Return [X, Y] of the center of cell containing provided text 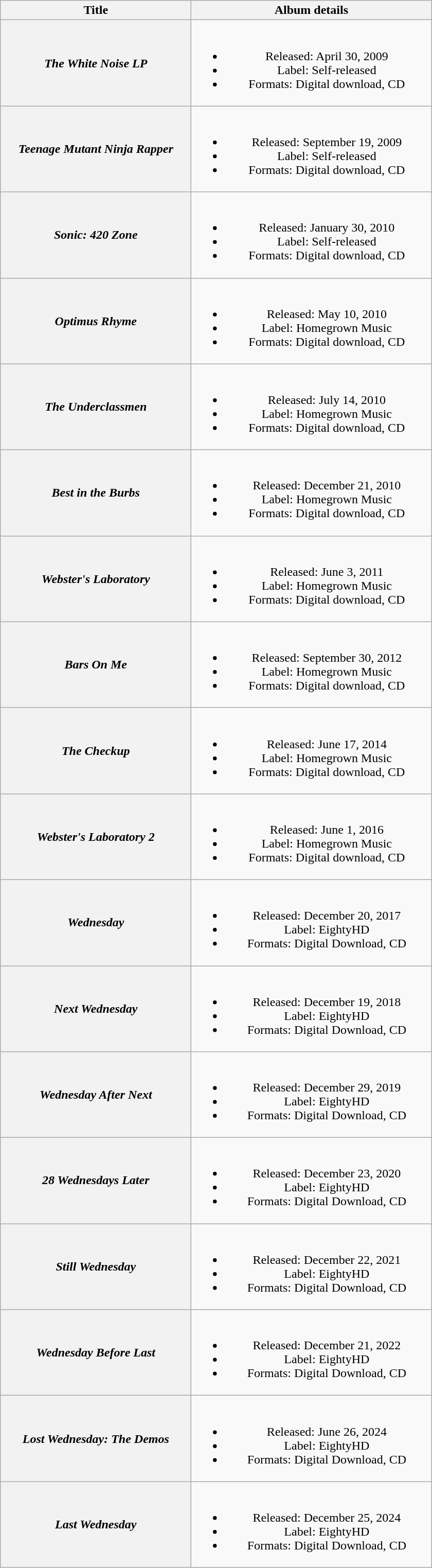
Title [96, 10]
Wednesday [96, 922]
Released: May 10, 2010Label: Homegrown MusicFormats: Digital download, CD [312, 321]
Released: December 21, 2022Label: EightyHDFormats: Digital Download, CD [312, 1352]
Released: July 14, 2010Label: Homegrown MusicFormats: Digital download, CD [312, 407]
Released: June 17, 2014Label: Homegrown MusicFormats: Digital download, CD [312, 750]
Bars On Me [96, 665]
The Underclassmen [96, 407]
Released: September 19, 2009Label: Self-releasedFormats: Digital download, CD [312, 149]
Released: June 26, 2024Label: EightyHDFormats: Digital Download, CD [312, 1439]
Released: December 20, 2017Label: EightyHDFormats: Digital Download, CD [312, 922]
Released: December 21, 2010Label: Homegrown MusicFormats: Digital download, CD [312, 493]
Released: June 3, 2011Label: Homegrown MusicFormats: Digital download, CD [312, 578]
Last Wednesday [96, 1524]
Sonic: 420 Zone [96, 235]
28 Wednesdays Later [96, 1181]
Released: September 30, 2012Label: Homegrown MusicFormats: Digital download, CD [312, 665]
Wednesday Before Last [96, 1352]
Released: December 23, 2020Label: EightyHDFormats: Digital Download, CD [312, 1181]
Teenage Mutant Ninja Rapper [96, 149]
Released: December 25, 2024Label: EightyHDFormats: Digital Download, CD [312, 1524]
Released: December 22, 2021Label: EightyHDFormats: Digital Download, CD [312, 1267]
Released: December 19, 2018Label: EightyHDFormats: Digital Download, CD [312, 1009]
Still Wednesday [96, 1267]
Released: June 1, 2016Label: Homegrown MusicFormats: Digital download, CD [312, 837]
The Checkup [96, 750]
Next Wednesday [96, 1009]
Released: January 30, 2010Label: Self-releasedFormats: Digital download, CD [312, 235]
Album details [312, 10]
Wednesday After Next [96, 1095]
Best in the Burbs [96, 493]
Released: April 30, 2009Label: Self-releasedFormats: Digital download, CD [312, 63]
The White Noise LP [96, 63]
Webster's Laboratory [96, 578]
Optimus Rhyme [96, 321]
Webster's Laboratory 2 [96, 837]
Lost Wednesday: The Demos [96, 1439]
Released: December 29, 2019Label: EightyHDFormats: Digital Download, CD [312, 1095]
